From the cell containing the given text, extract its center point as (x, y) coordinate. 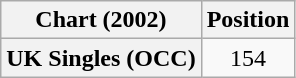
UK Singles (OCC) (101, 58)
154 (248, 58)
Chart (2002) (101, 20)
Position (248, 20)
